Return the (x, y) coordinate for the center point of the cell that contains the specified text.  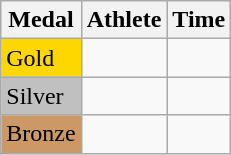
Bronze (41, 134)
Athlete (124, 20)
Gold (41, 58)
Medal (41, 20)
Silver (41, 96)
Time (199, 20)
